Extract the [x, y] coordinate from the center of the cell holding the provided text.  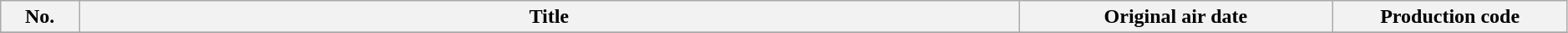
No. [40, 17]
Original air date [1176, 17]
Production code [1450, 17]
Title [550, 17]
